Locate the cell with the specified text and output its [x, y] center coordinate. 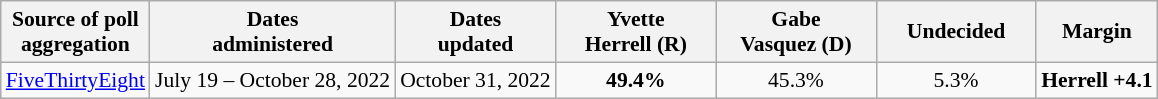
Datesadministered [272, 32]
July 19 – October 28, 2022 [272, 80]
Datesupdated [476, 32]
5.3% [956, 80]
Source of pollaggregation [76, 32]
Undecided [956, 32]
Herrell +4.1 [1097, 80]
45.3% [796, 80]
Margin [1097, 32]
YvetteHerrell (R) [636, 32]
49.4% [636, 80]
FiveThirtyEight [76, 80]
GabeVasquez (D) [796, 32]
October 31, 2022 [476, 80]
